Extract the [X, Y] coordinate from the center of the cell holding the provided text.  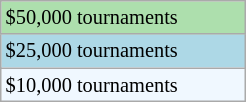
$25,000 tournaments [124, 51]
$10,000 tournaments [124, 85]
$50,000 tournaments [124, 17]
